Scan for the cell matching the given text and deliver its (X, Y) coordinate at center. 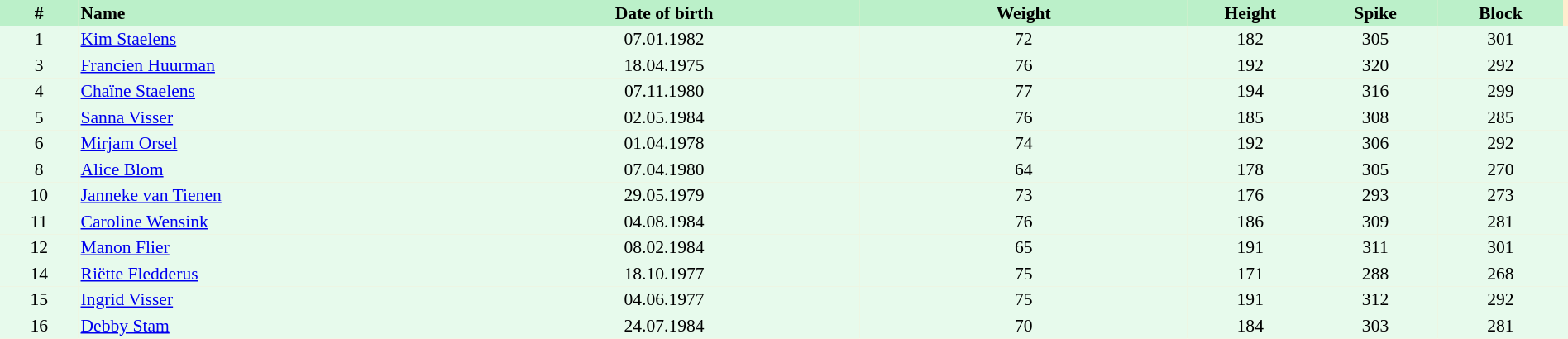
77 (1024, 91)
73 (1024, 195)
312 (1374, 299)
4 (39, 91)
07.04.1980 (664, 169)
176 (1250, 195)
04.08.1984 (664, 222)
309 (1374, 222)
Manon Flier (273, 248)
Chaïne Staelens (273, 91)
11 (39, 222)
Janneke van Tienen (273, 195)
288 (1374, 274)
186 (1250, 222)
Alice Blom (273, 169)
15 (39, 299)
12 (39, 248)
Debby Stam (273, 326)
10 (39, 195)
171 (1250, 274)
3 (39, 65)
18.10.1977 (664, 274)
Francien Huurman (273, 65)
Sanna Visser (273, 117)
184 (1250, 326)
185 (1250, 117)
14 (39, 274)
# (39, 13)
Caroline Wensink (273, 222)
Block (1500, 13)
02.05.1984 (664, 117)
07.01.1982 (664, 40)
Mirjam Orsel (273, 144)
182 (1250, 40)
8 (39, 169)
178 (1250, 169)
285 (1500, 117)
194 (1250, 91)
306 (1374, 144)
18.04.1975 (664, 65)
268 (1500, 274)
04.06.1977 (664, 299)
Weight (1024, 13)
311 (1374, 248)
29.05.1979 (664, 195)
308 (1374, 117)
07.11.1980 (664, 91)
299 (1500, 91)
16 (39, 326)
303 (1374, 326)
Height (1250, 13)
70 (1024, 326)
Spike (1374, 13)
Ingrid Visser (273, 299)
01.04.1978 (664, 144)
65 (1024, 248)
1 (39, 40)
316 (1374, 91)
72 (1024, 40)
Riëtte Fledderus (273, 274)
293 (1374, 195)
74 (1024, 144)
273 (1500, 195)
320 (1374, 65)
Name (273, 13)
270 (1500, 169)
08.02.1984 (664, 248)
Kim Staelens (273, 40)
24.07.1984 (664, 326)
Date of birth (664, 13)
5 (39, 117)
6 (39, 144)
64 (1024, 169)
